Identify which cell holds the provided text, then report its [X, Y] central coordinate. 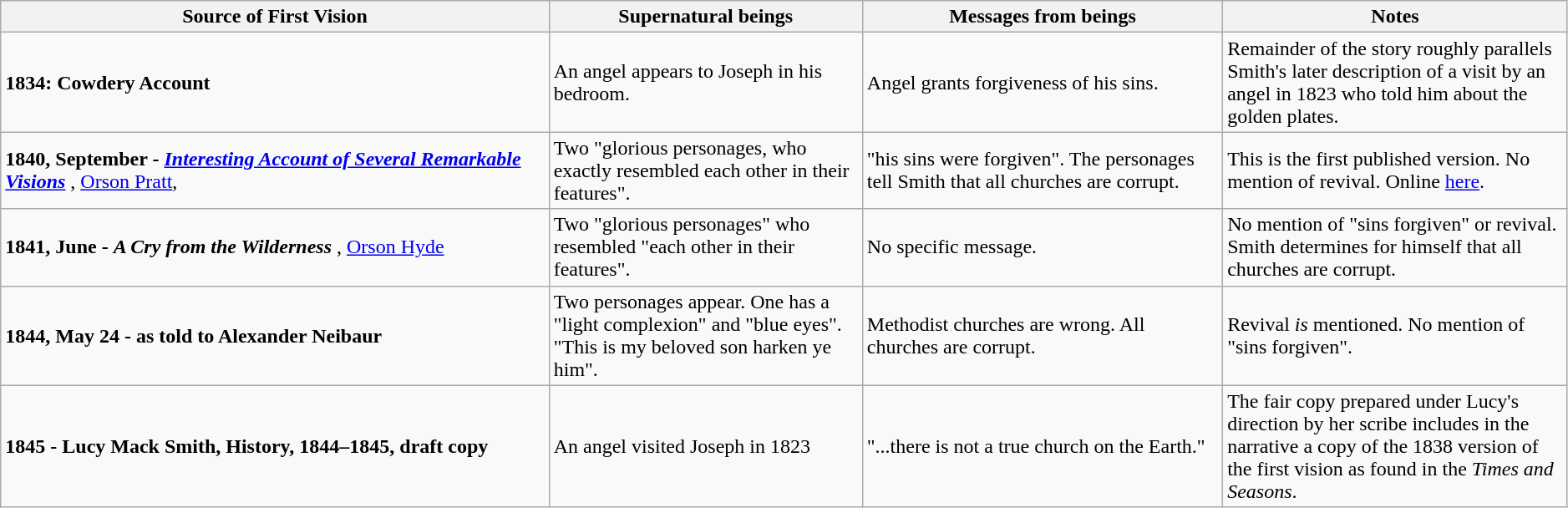
"...there is not a true church on the Earth." [1043, 446]
1841, June - A Cry from the Wilderness , Orson Hyde [275, 247]
An angel visited Joseph in 1823 [705, 446]
Messages from beings [1043, 17]
Two "glorious personages" who resembled "each other in their features". [705, 247]
1845 - Lucy Mack Smith, History, 1844–1845, draft copy [275, 446]
1844, May 24 - as told to Alexander Neibaur [275, 336]
Remainder of the story roughly parallels Smith's later description of a visit by an angel in 1823 who told him about the golden plates. [1395, 82]
Two personages appear. One has a "light complexion" and "blue eyes". "This is my beloved son harken ye him". [705, 336]
Methodist churches are wrong. All churches are corrupt. [1043, 336]
Notes [1395, 17]
Angel grants forgiveness of his sins. [1043, 82]
Supernatural beings [705, 17]
1834: Cowdery Account [275, 82]
Two "glorious personages, who exactly resembled each other in their features". [705, 170]
"his sins were forgiven". The personages tell Smith that all churches are corrupt. [1043, 170]
1840, September - Interesting Account of Several Remarkable Visions , Orson Pratt, [275, 170]
No mention of "sins forgiven" or revival. Smith determines for himself that all churches are corrupt. [1395, 247]
No specific message. [1043, 247]
This is the first published version. No mention of revival. Online here. [1395, 170]
An angel appears to Joseph in his bedroom. [705, 82]
Revival is mentioned. No mention of "sins forgiven". [1395, 336]
Source of First Vision [275, 17]
